Search for the cell housing the specified text and yield its (X, Y) center coordinate. 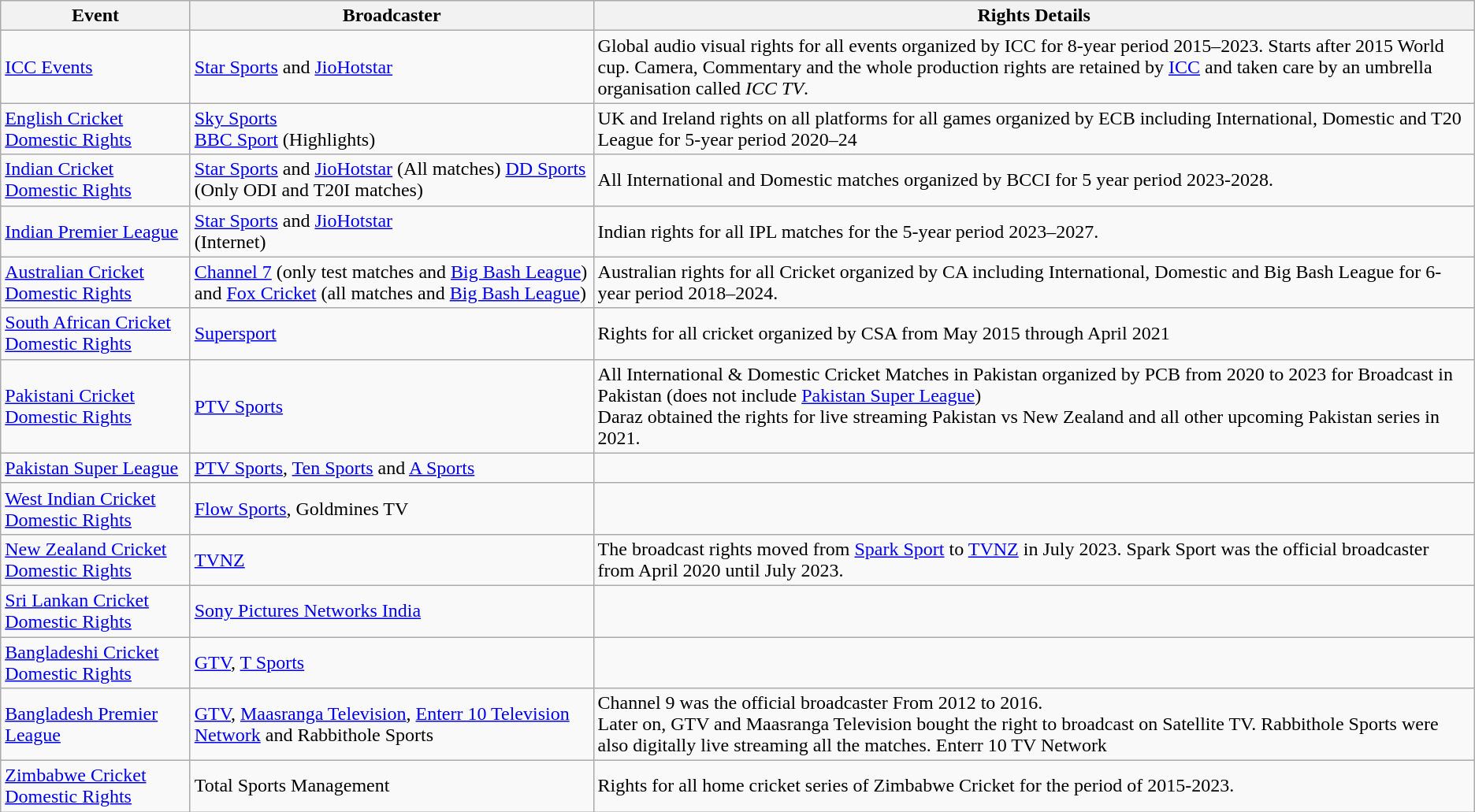
Indian Premier League (95, 232)
TVNZ (392, 559)
Sri Lankan Cricket Domestic Rights (95, 611)
Indian Cricket Domestic Rights (95, 180)
ICC Events (95, 67)
Pakistani Cricket Domestic Rights (95, 406)
Flow Sports, Goldmines TV (392, 509)
GTV, Maasranga Television, Enterr 10 Television Network and Rabbithole Sports (392, 725)
Total Sports Management (392, 786)
Rights for all home cricket series of Zimbabwe Cricket for the period of 2015-2023. (1034, 786)
Event (95, 16)
South African Cricket Domestic Rights (95, 334)
PTV Sports, Ten Sports and A Sports (392, 468)
Sky SportsBBC Sport (Highlights) (392, 129)
Indian rights for all IPL matches for the 5-year period 2023–2027. (1034, 232)
West Indian Cricket Domestic Rights (95, 509)
Supersport (392, 334)
GTV, T Sports (392, 662)
Australian Cricket Domestic Rights (95, 282)
PTV Sports (392, 406)
Channel 7 (only test matches and Big Bash League) and Fox Cricket (all matches and Big Bash League) (392, 282)
Rights Details (1034, 16)
Australian rights for all Cricket organized by CA including International, Domestic and Big Bash League for 6-year period 2018–2024. (1034, 282)
Bangladeshi Cricket Domestic Rights (95, 662)
English Cricket Domestic Rights (95, 129)
New Zealand Cricket Domestic Rights (95, 559)
Star Sports and JioHotstar(Internet) (392, 232)
UK and Ireland rights on all platforms for all games organized by ECB including International, Domestic and T20 League for 5-year period 2020–24 (1034, 129)
All International and Domestic matches organized by BCCI for 5 year period 2023-2028. (1034, 180)
Rights for all cricket organized by CSA from May 2015 through April 2021 (1034, 334)
Pakistan Super League (95, 468)
The broadcast rights moved from Spark Sport to TVNZ in July 2023. Spark Sport was the official broadcaster from April 2020 until July 2023. (1034, 559)
Bangladesh Premier League (95, 725)
Sony Pictures Networks India (392, 611)
Zimbabwe Cricket Domestic Rights (95, 786)
Star Sports and JioHotstar (All matches) DD Sports (Only ODI and T20I matches) (392, 180)
Star Sports and JioHotstar (392, 67)
Broadcaster (392, 16)
